Scan for the cell matching the given text and deliver its (X, Y) coordinate at center. 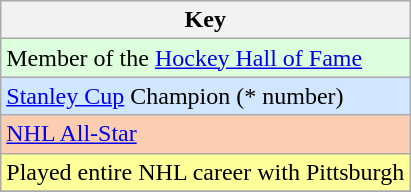
Stanley Cup Champion (* number) (206, 96)
Played entire NHL career with Pittsburgh (206, 172)
Member of the Hockey Hall of Fame (206, 58)
Key (206, 20)
NHL All-Star (206, 134)
